Pinpoint the cell where the given text exists, returning its (x, y) midpoint coordinate. 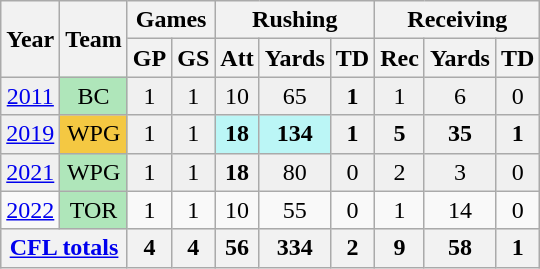
56 (237, 248)
BC (94, 96)
GS (194, 58)
58 (460, 248)
GP (149, 58)
134 (294, 134)
14 (460, 210)
2022 (30, 210)
Receiving (458, 20)
CFL totals (64, 248)
55 (294, 210)
2021 (30, 172)
35 (460, 134)
Year (30, 39)
Att (237, 58)
334 (294, 248)
Games (170, 20)
TOR (94, 210)
3 (460, 172)
9 (400, 248)
80 (294, 172)
Rushing (295, 20)
2011 (30, 96)
2019 (30, 134)
Team (94, 39)
6 (460, 96)
65 (294, 96)
Rec (400, 58)
5 (400, 134)
